Detect which cell encompasses the target text, then output its [X, Y] center coordinate. 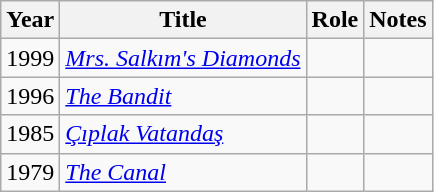
The Canal [183, 172]
1985 [30, 134]
Mrs. Salkım's Diamonds [183, 58]
Notes [398, 20]
Year [30, 20]
Çıplak Vatandaş [183, 134]
1996 [30, 96]
1979 [30, 172]
The Bandit [183, 96]
Role [335, 20]
Title [183, 20]
1999 [30, 58]
